Pinpoint the cell where the given text exists, returning its [x, y] midpoint coordinate. 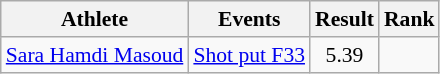
Sara Hamdi Masoud [95, 55]
Athlete [95, 19]
Events [249, 19]
5.39 [344, 55]
Shot put F33 [249, 55]
Result [344, 19]
Rank [410, 19]
